Output the [X, Y] coordinate of the center of the cell containing the given text.  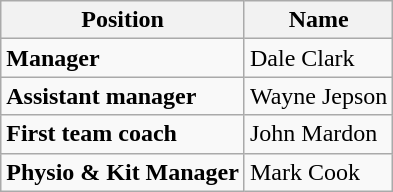
John Mardon [318, 134]
Physio & Kit Manager [123, 172]
Name [318, 20]
Manager [123, 58]
Mark Cook [318, 172]
Wayne Jepson [318, 96]
First team coach [123, 134]
Assistant manager [123, 96]
Position [123, 20]
Dale Clark [318, 58]
